Locate the cell with the specified text and output its (X, Y) center coordinate. 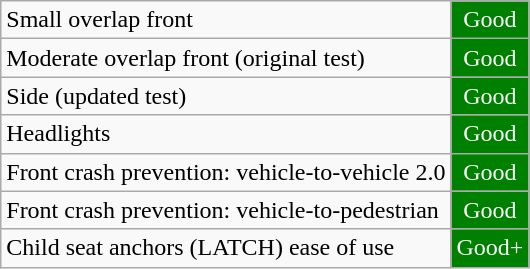
Moderate overlap front (original test) (226, 58)
Good+ (490, 248)
Headlights (226, 134)
Small overlap front (226, 20)
Side (updated test) (226, 96)
Front crash prevention: vehicle-to-pedestrian (226, 210)
Front crash prevention: vehicle-to-vehicle 2.0 (226, 172)
Child seat anchors (LATCH) ease of use (226, 248)
